Scan for the cell matching the given text and deliver its [x, y] coordinate at center. 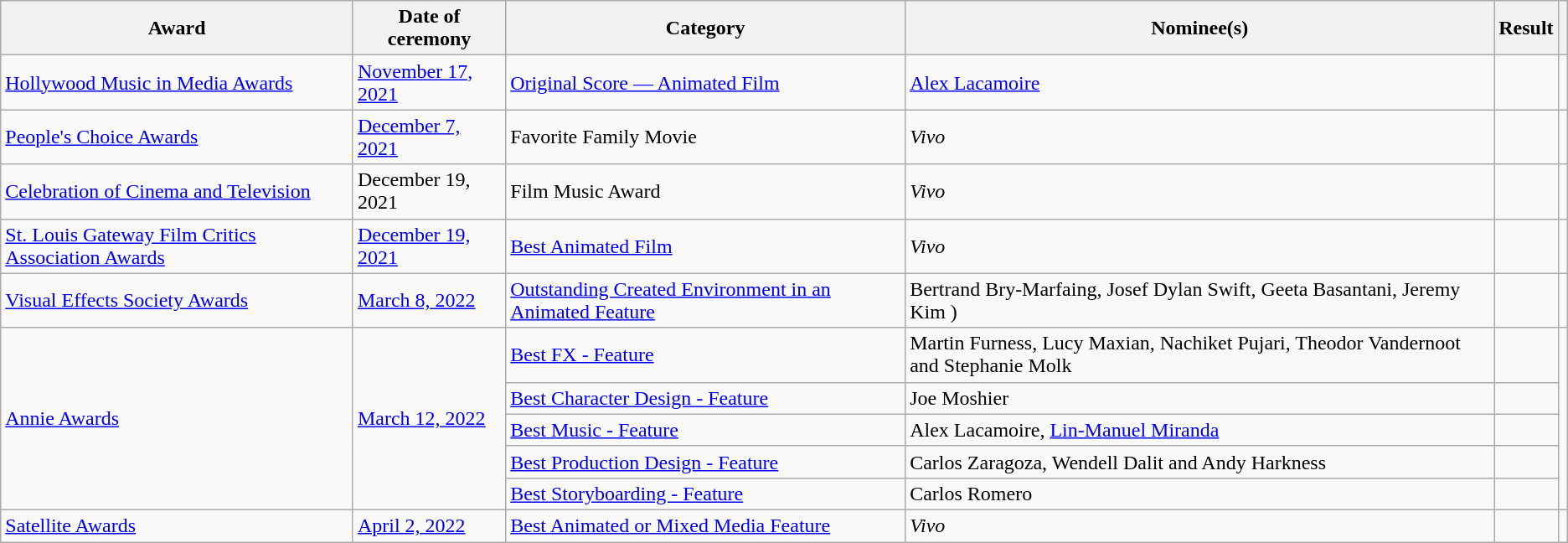
Visual Effects Society Awards [178, 300]
Annie Awards [178, 419]
Best Storyboarding - Feature [705, 494]
Carlos Romero [1199, 494]
Carlos Zaragoza, Wendell Dalit and Andy Harkness [1199, 462]
St. Louis Gateway Film Critics Association Awards [178, 246]
Martin Furness, Lucy Maxian, Nachiket Pujari, Theodor Vandernoot and Stephanie Molk [1199, 355]
Category [705, 28]
April 2, 2022 [429, 525]
Best Music - Feature [705, 430]
Best Production Design - Feature [705, 462]
Hollywood Music in Media Awards [178, 82]
Outstanding Created Environment in an Animated Feature [705, 300]
People's Choice Awards [178, 137]
Best Character Design - Feature [705, 398]
Date of ceremony [429, 28]
Celebration of Cinema and Television [178, 191]
November 17, 2021 [429, 82]
March 8, 2022 [429, 300]
Alex Lacamoire, Lin-Manuel Miranda [1199, 430]
Original Score — Animated Film [705, 82]
Joe Moshier [1199, 398]
Satellite Awards [178, 525]
Film Music Award [705, 191]
Nominee(s) [1199, 28]
Alex Lacamoire [1199, 82]
March 12, 2022 [429, 419]
Bertrand Bry-Marfaing, Josef Dylan Swift, Geeta Basantani, Jeremy Kim ) [1199, 300]
Best Animated or Mixed Media Feature [705, 525]
Award [178, 28]
Best Animated Film [705, 246]
Best FX - Feature [705, 355]
Result [1526, 28]
Favorite Family Movie [705, 137]
December 7, 2021 [429, 137]
